Output the (x, y) coordinate of the center of the cell containing the given text.  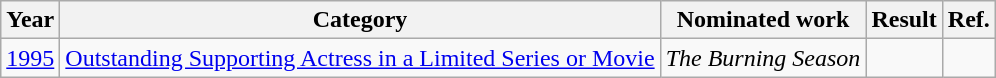
Nominated work (763, 20)
Category (360, 20)
Result (904, 20)
1995 (30, 58)
Outstanding Supporting Actress in a Limited Series or Movie (360, 58)
Year (30, 20)
Ref. (968, 20)
The Burning Season (763, 58)
